Detect which cell encompasses the target text, then output its (X, Y) center coordinate. 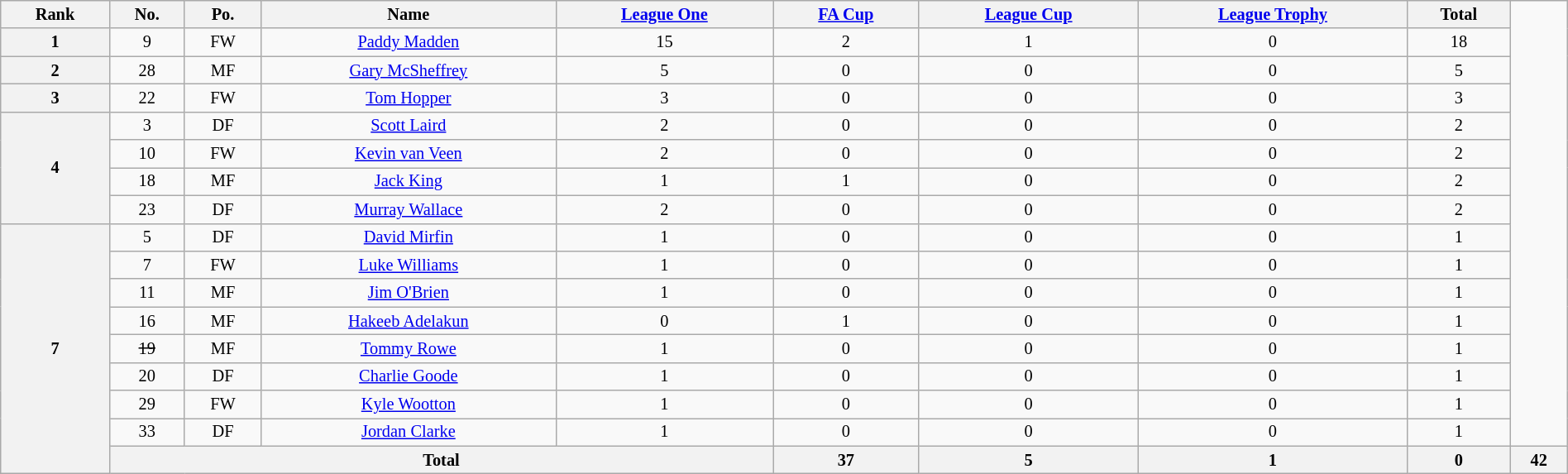
Jack King (409, 181)
4 (55, 167)
League Trophy (1272, 14)
15 (665, 42)
Kevin van Veen (409, 154)
FA Cup (846, 14)
23 (147, 209)
Name (409, 14)
42 (1538, 460)
Jordan Clarke (409, 432)
10 (147, 154)
20 (147, 376)
Hakeeb Adelakun (409, 321)
Murray Wallace (409, 209)
League Cup (1029, 14)
League One (665, 14)
Rank (55, 14)
19 (147, 348)
Jim O'Brien (409, 293)
9 (147, 42)
No. (147, 14)
11 (147, 293)
Tom Hopper (409, 98)
22 (147, 98)
Charlie Goode (409, 376)
Paddy Madden (409, 42)
Luke Williams (409, 265)
Gary McSheffrey (409, 70)
33 (147, 432)
Scott Laird (409, 126)
Kyle Wootton (409, 405)
28 (147, 70)
37 (846, 460)
Po. (222, 14)
29 (147, 405)
16 (147, 321)
Tommy Rowe (409, 348)
David Mirfin (409, 237)
